From the cell containing the given text, extract its center point as (x, y) coordinate. 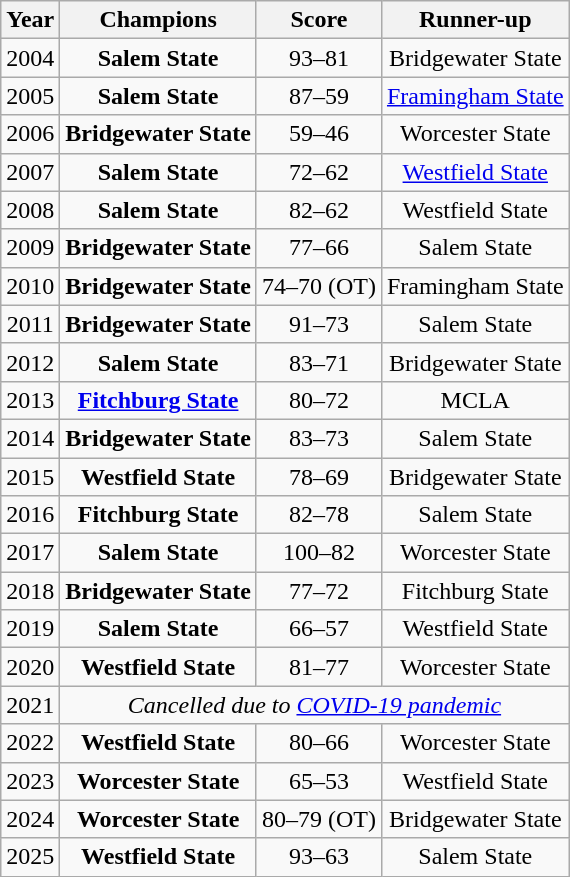
2011 (30, 324)
2007 (30, 172)
82–62 (318, 210)
80–79 (OT) (318, 819)
2023 (30, 781)
2017 (30, 553)
2005 (30, 96)
2012 (30, 362)
78–69 (318, 477)
91–73 (318, 324)
Champions (158, 20)
83–73 (318, 438)
81–77 (318, 667)
2008 (30, 210)
Score (318, 20)
2025 (30, 857)
2004 (30, 58)
82–78 (318, 515)
87–59 (318, 96)
93–81 (318, 58)
Year (30, 20)
2018 (30, 591)
2024 (30, 819)
2009 (30, 248)
77–66 (318, 248)
2019 (30, 629)
2010 (30, 286)
72–62 (318, 172)
65–53 (318, 781)
74–70 (OT) (318, 286)
2021 (30, 705)
80–72 (318, 400)
66–57 (318, 629)
59–46 (318, 134)
Runner-up (475, 20)
80–66 (318, 743)
2016 (30, 515)
100–82 (318, 553)
2022 (30, 743)
93–63 (318, 857)
Cancelled due to COVID-19 pandemic (314, 705)
MCLA (475, 400)
2006 (30, 134)
83–71 (318, 362)
2014 (30, 438)
2015 (30, 477)
2013 (30, 400)
77–72 (318, 591)
2020 (30, 667)
